From the cell containing the given text, extract its center point as (x, y) coordinate. 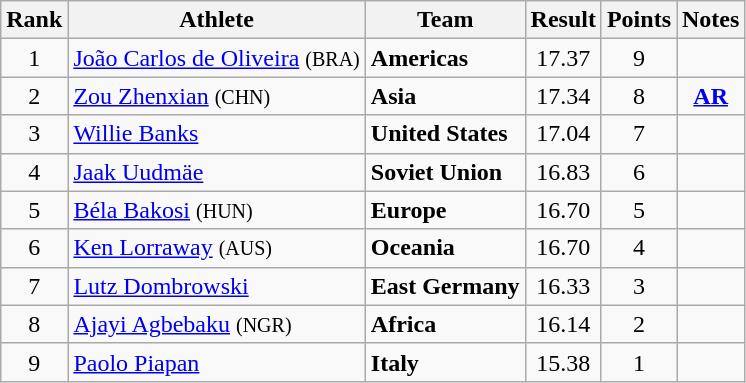
João Carlos de Oliveira (BRA) (216, 58)
Oceania (445, 248)
AR (710, 96)
16.14 (563, 324)
Europe (445, 210)
17.04 (563, 134)
Asia (445, 96)
Ken Lorraway (AUS) (216, 248)
United States (445, 134)
17.37 (563, 58)
Africa (445, 324)
Americas (445, 58)
Soviet Union (445, 172)
Points (638, 20)
Ajayi Agbebaku (NGR) (216, 324)
Athlete (216, 20)
16.33 (563, 286)
Lutz Dombrowski (216, 286)
East Germany (445, 286)
Paolo Piapan (216, 362)
Notes (710, 20)
Italy (445, 362)
17.34 (563, 96)
Team (445, 20)
15.38 (563, 362)
Result (563, 20)
16.83 (563, 172)
Jaak Uudmäe (216, 172)
Willie Banks (216, 134)
Zou Zhenxian (CHN) (216, 96)
Béla Bakosi (HUN) (216, 210)
Rank (34, 20)
